Find where the given text appears and provide that cell's center as [X, Y] coordinate. 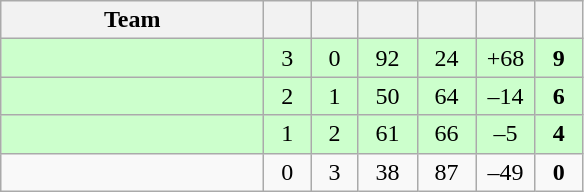
–5 [506, 134]
64 [446, 96]
6 [558, 96]
61 [388, 134]
38 [388, 172]
–14 [506, 96]
92 [388, 58]
87 [446, 172]
66 [446, 134]
+68 [506, 58]
Team [132, 20]
9 [558, 58]
24 [446, 58]
–49 [506, 172]
4 [558, 134]
50 [388, 96]
